Identify which cell holds the provided text, then report its (x, y) central coordinate. 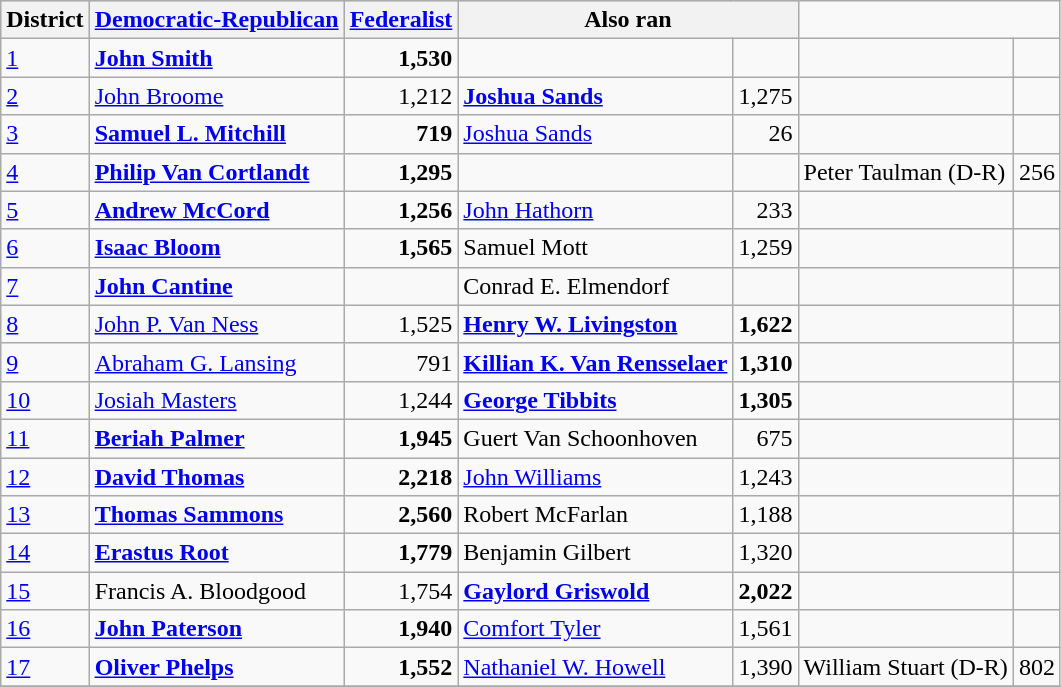
1,565 (401, 248)
719 (401, 134)
1,561 (766, 629)
15 (45, 591)
Oliver Phelps (216, 667)
John Smith (216, 58)
Thomas Sammons (216, 515)
Isaac Bloom (216, 248)
Francis A. Bloodgood (216, 591)
802 (1036, 667)
1,244 (401, 400)
Nathaniel W. Howell (596, 667)
675 (766, 438)
7 (45, 286)
16 (45, 629)
John Williams (596, 477)
1 (45, 58)
233 (766, 210)
John Paterson (216, 629)
6 (45, 248)
4 (45, 172)
Henry W. Livingston (596, 324)
791 (401, 362)
17 (45, 667)
John Hathorn (596, 210)
1,256 (401, 210)
1,320 (766, 553)
Federalist (401, 20)
1,525 (401, 324)
1,622 (766, 324)
Abraham G. Lansing (216, 362)
1,940 (401, 629)
William Stuart (D-R) (906, 667)
Andrew McCord (216, 210)
Peter Taulman (D-R) (906, 172)
26 (766, 134)
George Tibbits (596, 400)
Beriah Palmer (216, 438)
1,530 (401, 58)
Philip Van Cortlandt (216, 172)
Benjamin Gilbert (596, 553)
Erastus Root (216, 553)
Conrad E. Elmendorf (596, 286)
3 (45, 134)
1,212 (401, 96)
1,310 (766, 362)
Also ran (628, 20)
Killian K. Van Rensselaer (596, 362)
1,754 (401, 591)
1,243 (766, 477)
Samuel L. Mitchill (216, 134)
1,390 (766, 667)
1,552 (401, 667)
12 (45, 477)
9 (45, 362)
1,188 (766, 515)
8 (45, 324)
District (45, 20)
Guert Van Schoonhoven (596, 438)
1,779 (401, 553)
Comfort Tyler (596, 629)
1,259 (766, 248)
2,560 (401, 515)
1,275 (766, 96)
Gaylord Griswold (596, 591)
Robert McFarlan (596, 515)
10 (45, 400)
John P. Van Ness (216, 324)
14 (45, 553)
John Broome (216, 96)
Samuel Mott (596, 248)
1,295 (401, 172)
13 (45, 515)
5 (45, 210)
2 (45, 96)
1,945 (401, 438)
2,218 (401, 477)
Josiah Masters (216, 400)
11 (45, 438)
David Thomas (216, 477)
John Cantine (216, 286)
Democratic-Republican (216, 20)
2,022 (766, 591)
1,305 (766, 400)
256 (1036, 172)
